From the cell containing the given text, extract its center point as (X, Y) coordinate. 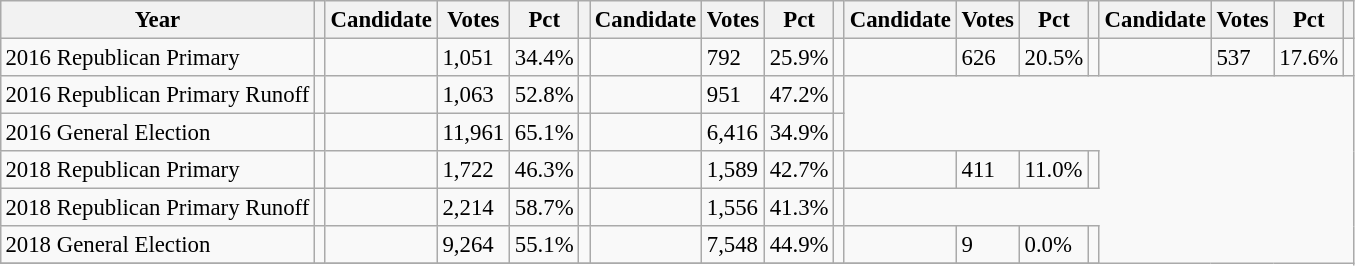
34.4% (544, 57)
42.7% (798, 170)
1,063 (473, 95)
11,961 (473, 133)
55.1% (544, 245)
58.7% (544, 208)
2018 General Election (158, 245)
Year (158, 20)
1,556 (732, 208)
6,416 (732, 133)
951 (732, 95)
0.0% (1054, 245)
41.3% (798, 208)
44.9% (798, 245)
2016 General Election (158, 133)
25.9% (798, 57)
7,548 (732, 245)
17.6% (1308, 57)
2016 Republican Primary Runoff (158, 95)
626 (988, 57)
20.5% (1054, 57)
46.3% (544, 170)
1,589 (732, 170)
2018 Republican Primary Runoff (158, 208)
2018 Republican Primary (158, 170)
1,051 (473, 57)
9 (988, 245)
2,214 (473, 208)
65.1% (544, 133)
792 (732, 57)
537 (1242, 57)
11.0% (1054, 170)
411 (988, 170)
9,264 (473, 245)
2016 Republican Primary (158, 57)
47.2% (798, 95)
1,722 (473, 170)
52.8% (544, 95)
34.9% (798, 133)
